Return the [X, Y] coordinate for the center point of the cell that contains the specified text.  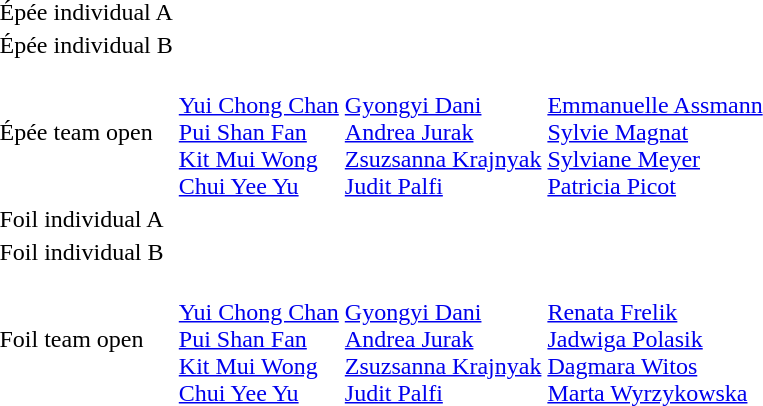
Gyongyi Dani Andrea Jurak Zsuzsanna Krajnyak Judit Palfi [443, 132]
Yui Chong Chan Pui Shan Fan Kit Mui Wong Chui Yee Yu [258, 132]
